Extract the [x, y] coordinate from the center of the cell holding the provided text.  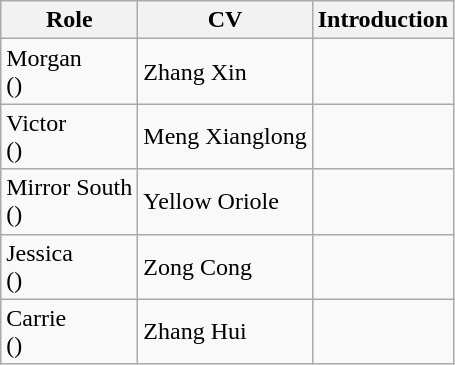
Meng Xianglong [225, 136]
Victor() [70, 136]
Zong Cong [225, 266]
Mirror South() [70, 202]
Jessica() [70, 266]
Introduction [382, 20]
Carrie() [70, 332]
Role [70, 20]
CV [225, 20]
Morgan() [70, 72]
Yellow Oriole [225, 202]
Zhang Xin [225, 72]
Zhang Hui [225, 332]
